Pinpoint the cell where the given text exists, returning its [x, y] midpoint coordinate. 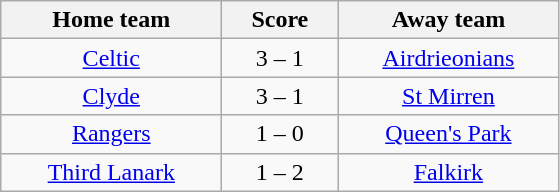
1 – 2 [280, 172]
Home team [112, 20]
Rangers [112, 134]
Falkirk [448, 172]
Airdrieonians [448, 58]
Queen's Park [448, 134]
1 – 0 [280, 134]
St Mirren [448, 96]
Celtic [112, 58]
Score [280, 20]
Clyde [112, 96]
Away team [448, 20]
Third Lanark [112, 172]
